For the text-containing cell, return its midpoint in [X, Y] coordinate format. 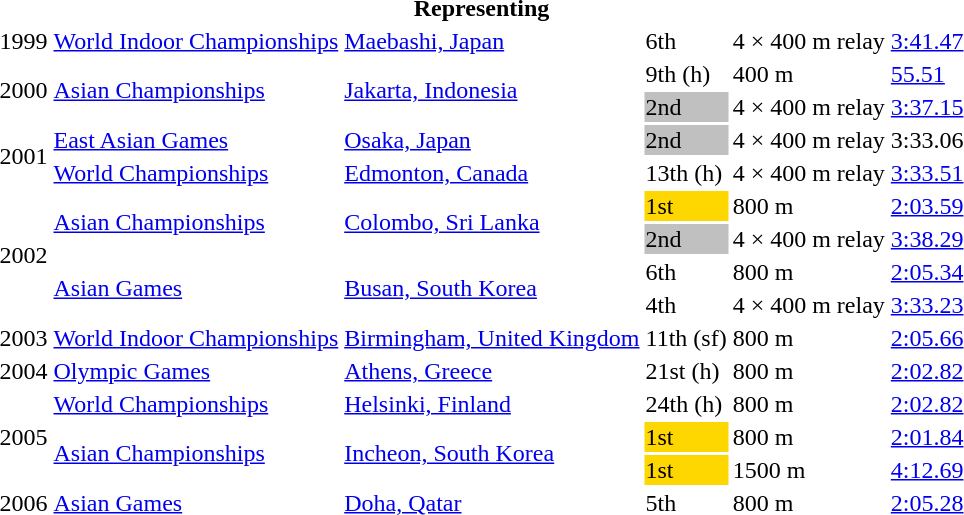
9th (h) [686, 74]
4th [686, 305]
Busan, South Korea [492, 288]
Edmonton, Canada [492, 173]
Olympic Games [196, 371]
Asian Games [196, 288]
Osaka, Japan [492, 140]
Athens, Greece [492, 371]
Maebashi, Japan [492, 41]
13th (h) [686, 173]
21st (h) [686, 371]
East Asian Games [196, 140]
24th (h) [686, 404]
Incheon, South Korea [492, 454]
Colombo, Sri Lanka [492, 222]
1500 m [808, 470]
Jakarta, Indonesia [492, 90]
Birmingham, United Kingdom [492, 338]
11th (sf) [686, 338]
Helsinki, Finland [492, 404]
400 m [808, 74]
